Pinpoint the cell where the given text exists, returning its (X, Y) midpoint coordinate. 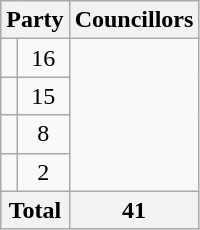
8 (43, 134)
2 (43, 172)
Councillors (134, 20)
Party (35, 20)
16 (43, 58)
Total (35, 210)
15 (43, 96)
41 (134, 210)
